Capture the cell that displays the provided text and extract its [X, Y] central coordinate. 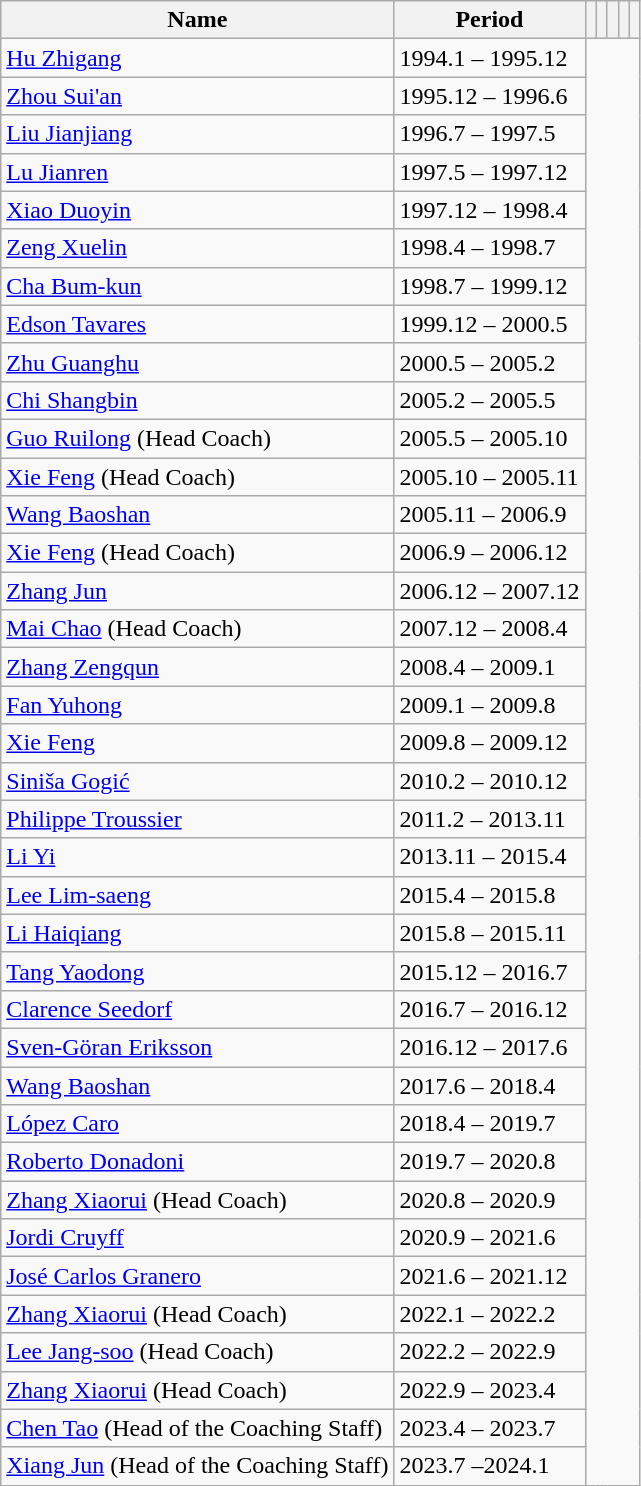
Sven-Göran Eriksson [198, 1047]
1995.12 – 1996.6 [490, 96]
López Caro [198, 1124]
José Carlos Granero [198, 1276]
1999.12 – 2000.5 [490, 324]
2011.2 – 2013.11 [490, 819]
2019.7 – 2020.8 [490, 1162]
2020.8 – 2020.9 [490, 1200]
2006.12 – 2007.12 [490, 591]
Guo Ruilong (Head Coach) [198, 438]
2005.2 – 2005.5 [490, 400]
2017.6 – 2018.4 [490, 1085]
Period [490, 20]
Roberto Donadoni [198, 1162]
Li Yi [198, 857]
2022.1 – 2022.2 [490, 1314]
Zhu Guanghu [198, 362]
2016.7 – 2016.12 [490, 1009]
Cha Bum-kun [198, 286]
Zhang Zengqun [198, 667]
2022.9 – 2023.4 [490, 1390]
2009.8 – 2009.12 [490, 743]
Zhang Jun [198, 591]
2006.9 – 2006.12 [490, 553]
Xie Feng [198, 743]
Edson Tavares [198, 324]
2015.8 – 2015.11 [490, 933]
1994.1 – 1995.12 [490, 58]
2009.1 – 2009.8 [490, 705]
2005.10 – 2005.11 [490, 477]
Lee Lim-saeng [198, 895]
Name [198, 20]
Li Haiqiang [198, 933]
Siniša Gogić [198, 781]
1997.12 – 1998.4 [490, 210]
Tang Yaodong [198, 971]
Zhou Sui'an [198, 96]
2005.5 – 2005.10 [490, 438]
Chi Shangbin [198, 400]
2008.4 – 2009.1 [490, 667]
1997.5 – 1997.12 [490, 172]
2015.4 – 2015.8 [490, 895]
2016.12 – 2017.6 [490, 1047]
2007.12 – 2008.4 [490, 629]
2010.2 – 2010.12 [490, 781]
2005.11 – 2006.9 [490, 515]
Lu Jianren [198, 172]
Fan Yuhong [198, 705]
2021.6 – 2021.12 [490, 1276]
Zeng Xuelin [198, 248]
2013.11 – 2015.4 [490, 857]
2020.9 – 2021.6 [490, 1238]
2022.2 – 2022.9 [490, 1352]
Jordi Cruyff [198, 1238]
2023.7 –2024.1 [490, 1466]
Mai Chao (Head Coach) [198, 629]
2000.5 – 2005.2 [490, 362]
Xiao Duoyin [198, 210]
2015.12 – 2016.7 [490, 971]
Clarence Seedorf [198, 1009]
2018.4 – 2019.7 [490, 1124]
Hu Zhigang [198, 58]
1998.7 – 1999.12 [490, 286]
1998.4 – 1998.7 [490, 248]
Liu Jianjiang [198, 134]
Lee Jang-soo (Head Coach) [198, 1352]
Chen Tao (Head of the Coaching Staff) [198, 1428]
Philippe Troussier [198, 819]
2023.4 – 2023.7 [490, 1428]
1996.7 – 1997.5 [490, 134]
Xiang Jun (Head of the Coaching Staff) [198, 1466]
